Extract the [X, Y] coordinate from the center of the cell holding the provided text.  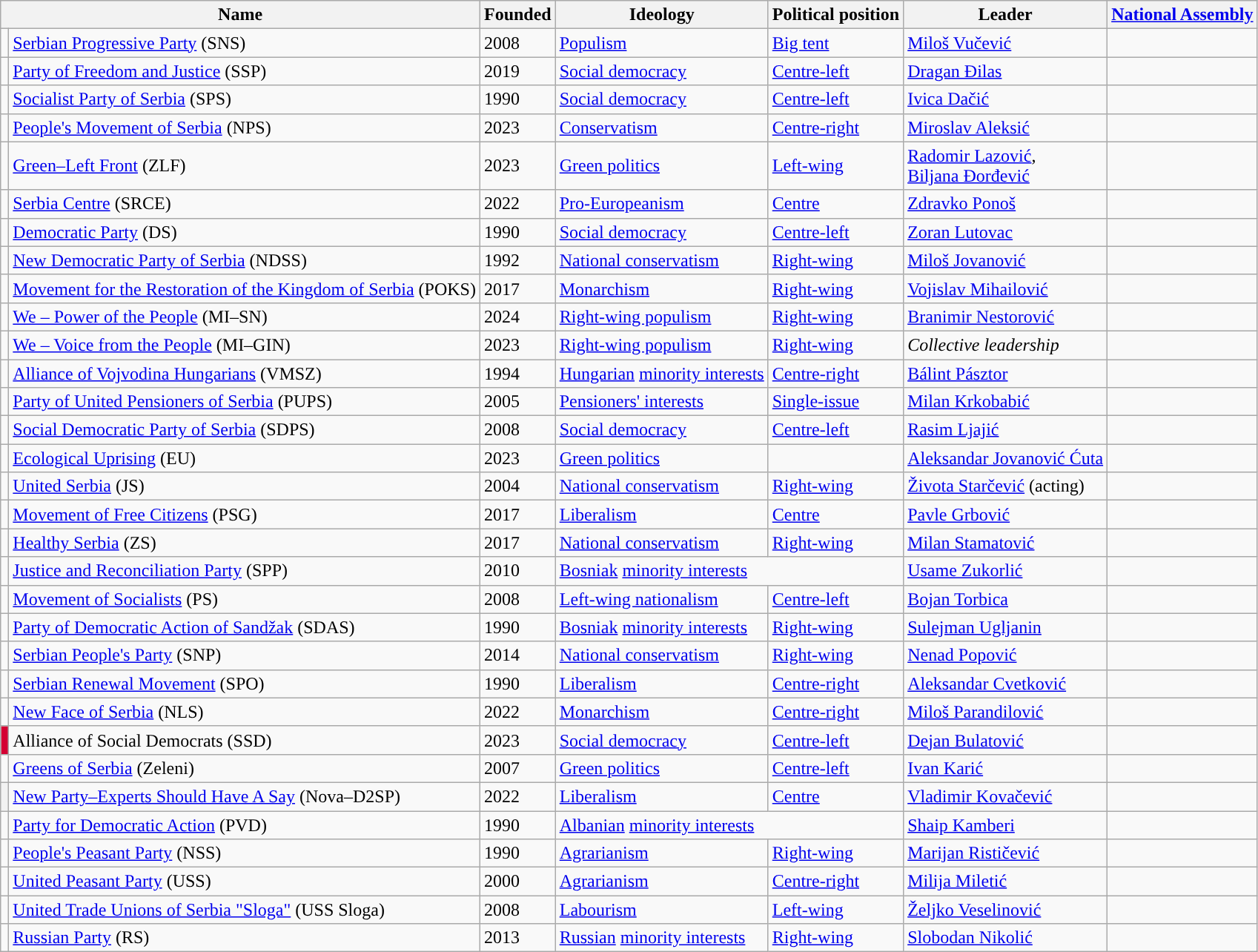
Party of Democratic Action of Sandžak (SDAS) [245, 627]
People's Movement of Serbia (NPS) [245, 128]
Left-wing nationalism [661, 599]
United Peasant Party (USS) [245, 882]
Social Democratic Party of Serbia (SDPS) [245, 430]
Miloš Vučević [1005, 43]
United Serbia (JS) [245, 486]
Hungarian minority interests [661, 373]
Miloš Jovanović [1005, 260]
Single-issue [835, 402]
Movement for the Restoration of the Kingdom of Serbia (POKS) [245, 288]
New Party–Experts Should Have A Say (Nova–D2SP) [245, 796]
Marijan Rističević [1005, 853]
We – Voice from the People (MI–GIN) [245, 345]
Alliance of Social Democrats (SSD) [245, 740]
Miloš Parandilović [1005, 712]
We – Power of the People (MI–SN) [245, 317]
New Face of Serbia (NLS) [245, 712]
Pensioners' interests [661, 402]
Political position [835, 15]
2019 [517, 71]
United Trade Unions of Serbia "Sloga" (USS Sloga) [245, 910]
Labourism [661, 910]
Conservatism [661, 128]
Vojislav Mihailović [1005, 288]
Alliance of Vojvodina Hungarians (VMSZ) [245, 373]
Slobodan Nikolić [1005, 938]
Serbian People's Party (SNP) [245, 655]
Nenad Popović [1005, 655]
2014 [517, 655]
Milan Krkobabić [1005, 402]
Dejan Bulatović [1005, 740]
2004 [517, 486]
Russian minority interests [661, 938]
Party of United Pensioners of Serbia (PUPS) [245, 402]
Party of Freedom and Justice (SSP) [245, 71]
Branimir Nestorović [1005, 317]
Aleksandar Cvetković [1005, 684]
Justice and Reconciliation Party (SPP) [245, 571]
2007 [517, 768]
Greens of Serbia (Zeleni) [245, 768]
Pro-Europeanism [661, 204]
Ideology [661, 15]
Name [240, 15]
Serbian Progressive Party (SNS) [245, 43]
Zoran Lutovac [1005, 232]
Miroslav Aleksić [1005, 128]
1992 [517, 260]
2010 [517, 571]
Serbia Centre (SRCE) [245, 204]
Sulejman Ugljanin [1005, 627]
New Democratic Party of Serbia (NDSS) [245, 260]
Ecological Uprising (EU) [245, 458]
National Assembly [1182, 15]
Željko Veselinović [1005, 910]
Milan Stamatović [1005, 543]
Socialist Party of Serbia (SPS) [245, 99]
Ivica Dačić [1005, 99]
Healthy Serbia (ZS) [245, 543]
Vladimir Kovačević [1005, 796]
Dragan Đilas [1005, 71]
Collective leadership [1005, 345]
Big tent [835, 43]
1994 [517, 373]
Radomir Lazović,Biljana Đorđević [1005, 166]
Russian Party (RS) [245, 938]
Zdravko Ponoš [1005, 204]
Života Starčević (acting) [1005, 486]
Aleksandar Jovanović Ćuta [1005, 458]
Movement of Free Citizens (PSG) [245, 515]
Serbian Renewal Movement (SPO) [245, 684]
Populism [661, 43]
Pavle Grbović [1005, 515]
Democratic Party (DS) [245, 232]
Bojan Torbica [1005, 599]
2013 [517, 938]
Albanian minority interests [729, 825]
People's Peasant Party (NSS) [245, 853]
Leader [1005, 15]
Shaip Kamberi [1005, 825]
2024 [517, 317]
Green–Left Front (ZLF) [245, 166]
Party for Democratic Action (PVD) [245, 825]
Ivan Karić [1005, 768]
Founded [517, 15]
2000 [517, 882]
Bálint Pásztor [1005, 373]
Movement of Socialists (PS) [245, 599]
Usame Zukorlić [1005, 571]
Milija Miletić [1005, 882]
Rasim Ljajić [1005, 430]
2005 [517, 402]
